Scan for the cell matching the given text and deliver its (x, y) coordinate at center. 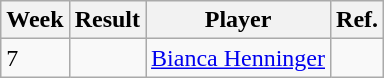
Result (107, 20)
Week (35, 20)
Bianca Henninger (238, 58)
7 (35, 58)
Player (238, 20)
Ref. (358, 20)
